Capture the cell that displays the provided text and extract its (X, Y) central coordinate. 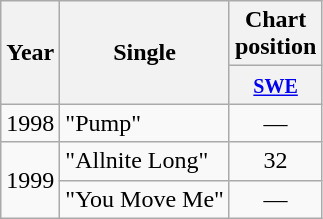
"Pump" (145, 123)
1999 (30, 180)
"Allnite Long" (145, 161)
Single (145, 52)
Year (30, 52)
Chart position (275, 34)
1998 (30, 123)
SWE (275, 85)
"You Move Me" (145, 199)
32 (275, 161)
